For the text-containing cell, return its midpoint in [X, Y] coordinate format. 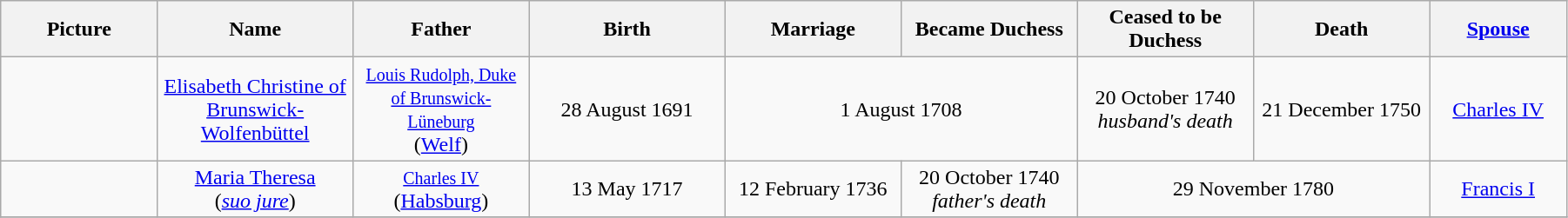
Maria Theresa(suo jure) [256, 189]
Death [1341, 30]
Francis I [1498, 189]
Became Duchess [989, 30]
21 December 1750 [1341, 109]
29 November 1780 [1253, 189]
Ceased to be Duchess [1165, 30]
Name [256, 30]
Spouse [1498, 30]
13 May 1717 [627, 189]
1 August 1708 [901, 109]
Charles IV(Habsburg) [441, 189]
Picture [79, 30]
20 October 1740husband's death [1165, 109]
Father [441, 30]
Marriage [813, 30]
28 August 1691 [627, 109]
Charles IV [1498, 109]
Birth [627, 30]
20 October 1740father's death [989, 189]
Louis Rudolph, Duke of Brunswick-Lüneburg(Welf) [441, 109]
Elisabeth Christine of Brunswick-Wolfenbüttel [256, 109]
12 February 1736 [813, 189]
